Provide the (x, y) coordinate of the cell's center where the given text is located.  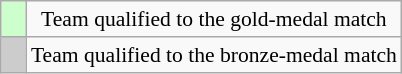
Team qualified to the gold-medal match (214, 19)
Team qualified to the bronze-medal match (214, 55)
